Determine the (x, y) coordinate at the center of the cell enclosing the given text.  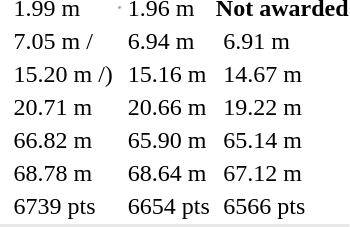
15.20 m /) (63, 74)
65.90 m (168, 140)
68.64 m (168, 173)
6.94 m (168, 41)
6.91 m (286, 41)
15.16 m (168, 74)
7.05 m / (63, 41)
6654 pts (168, 206)
6739 pts (63, 206)
14.67 m (286, 74)
66.82 m (63, 140)
65.14 m (286, 140)
20.71 m (63, 107)
20.66 m (168, 107)
6566 pts (286, 206)
67.12 m (286, 173)
68.78 m (63, 173)
19.22 m (286, 107)
